Pinpoint the cell where the given text exists, returning its (X, Y) midpoint coordinate. 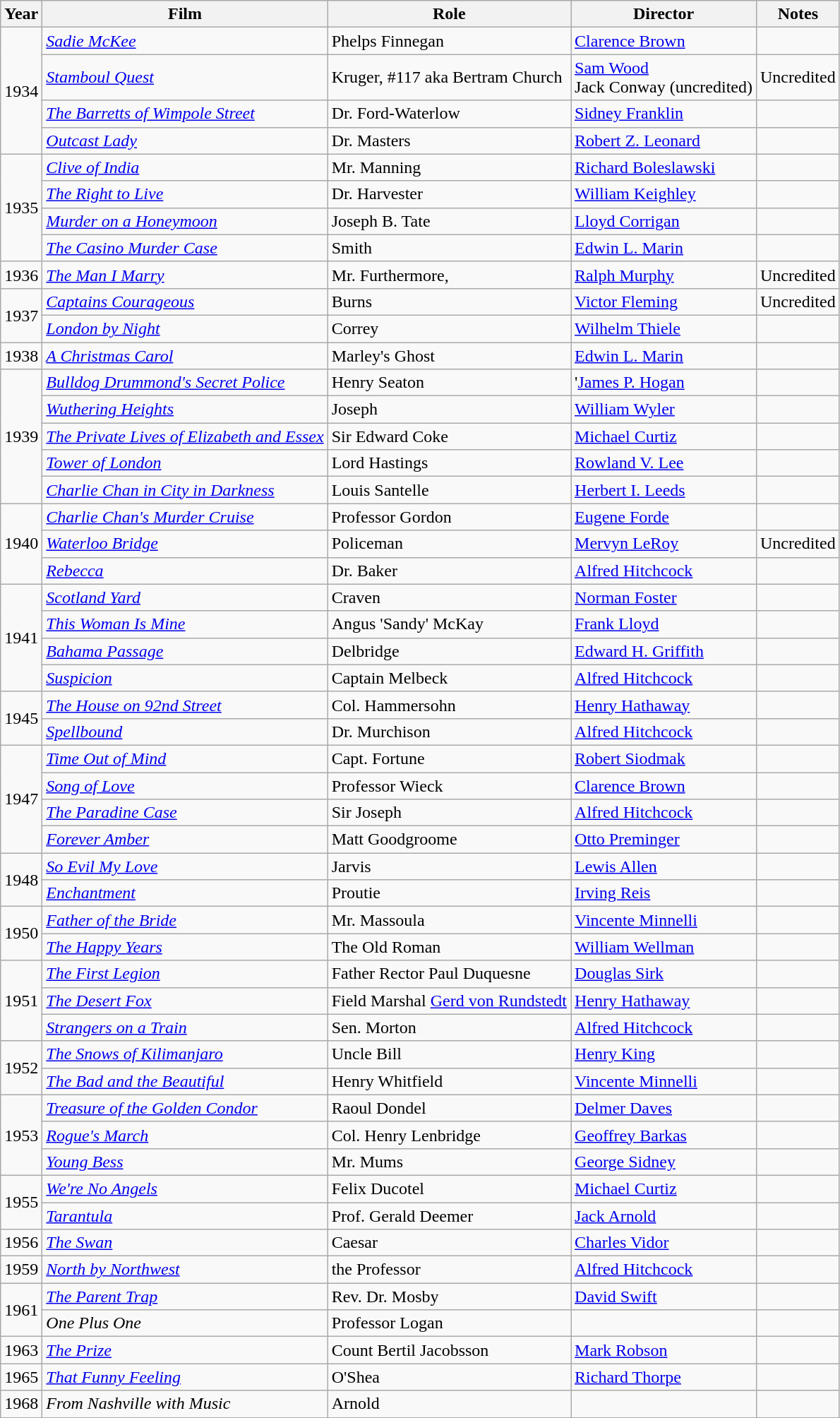
Kruger, #117 aka Bertram Church (449, 78)
Smith (449, 248)
North by Northwest (185, 1270)
1950 (21, 934)
1948 (21, 880)
A Christmas Carol (185, 355)
This Woman Is Mine (185, 624)
Dr. Harvester (449, 194)
Stamboul Quest (185, 78)
Captains Courageous (185, 302)
Suspicion (185, 678)
Lloyd Corrigan (664, 221)
The Prize (185, 1350)
One Plus One (185, 1323)
William Wellman (664, 947)
Raoul Dondel (449, 1108)
1956 (21, 1243)
Count Bertil Jacobsson (449, 1350)
The Man I Marry (185, 275)
The Right to Live (185, 194)
Strangers on a Train (185, 1027)
London by Night (185, 328)
Frank Lloyd (664, 624)
Murder on a Honeymoon (185, 221)
'James P. Hogan (664, 383)
Louis Santelle (449, 490)
George Sidney (664, 1162)
Craven (449, 597)
1947 (21, 799)
The Bad and the Beautiful (185, 1081)
Col. Hammersohn (449, 705)
Lewis Allen (664, 866)
The Barretts of Wimpole Street (185, 114)
Norman Foster (664, 597)
Charlie Chan's Murder Cruise (185, 517)
1953 (21, 1135)
Otto Preminger (664, 840)
O'Shea (449, 1377)
Herbert I. Leeds (664, 490)
Captain Melbeck (449, 678)
1955 (21, 1202)
Delmer Daves (664, 1108)
Young Bess (185, 1162)
Victor Fleming (664, 302)
1952 (21, 1068)
1934 (21, 90)
Mr. Mums (449, 1162)
Henry King (664, 1054)
The Casino Murder Case (185, 248)
Policeman (449, 544)
Jack Arnold (664, 1215)
Dr. Masters (449, 141)
Film (185, 14)
Robert Siodmak (664, 758)
Director (664, 14)
Time Out of Mind (185, 758)
Bahama Passage (185, 651)
Burns (449, 302)
The House on 92nd Street (185, 705)
Wilhelm Thiele (664, 328)
The First Legion (185, 974)
1961 (21, 1310)
1951 (21, 1001)
Scotland Yard (185, 597)
Geoffrey Barkas (664, 1135)
Rebecca (185, 571)
Sir Edward Coke (449, 436)
Sir Joseph (449, 813)
The Desert Fox (185, 1001)
1938 (21, 355)
Delbridge (449, 651)
Arnold (449, 1404)
1937 (21, 315)
Wuthering Heights (185, 410)
1965 (21, 1377)
Sen. Morton (449, 1027)
Marley's Ghost (449, 355)
Eugene Forde (664, 517)
Year (21, 14)
1936 (21, 275)
Mr. Manning (449, 167)
the Professor (449, 1270)
William Wyler (664, 410)
1945 (21, 718)
1959 (21, 1270)
Lord Hastings (449, 463)
1941 (21, 638)
Field Marshal Gerd von Rundstedt (449, 1001)
William Keighley (664, 194)
Father Rector Paul Duquesne (449, 974)
Col. Henry Lenbridge (449, 1135)
Mr. Massoula (449, 920)
Professor Wieck (449, 786)
The Snows of Kilimanjaro (185, 1054)
Forever Amber (185, 840)
Charles Vidor (664, 1243)
1940 (21, 544)
Mervyn LeRoy (664, 544)
Irving Reis (664, 893)
Rogue's March (185, 1135)
Tower of London (185, 463)
Joseph (449, 410)
1939 (21, 436)
1935 (21, 208)
Proutie (449, 893)
Richard Boleslawski (664, 167)
Henry Whitfield (449, 1081)
Bulldog Drummond's Secret Police (185, 383)
Professor Logan (449, 1323)
Professor Gordon (449, 517)
Sadie McKee (185, 41)
Spellbound (185, 732)
The Happy Years (185, 947)
Capt. Fortune (449, 758)
Joseph B. Tate (449, 221)
Caesar (449, 1243)
Song of Love (185, 786)
That Funny Feeling (185, 1377)
From Nashville with Music (185, 1404)
The Swan (185, 1243)
Jarvis (449, 866)
Charlie Chan in City in Darkness (185, 490)
Treasure of the Golden Condor (185, 1108)
Dr. Baker (449, 571)
So Evil My Love (185, 866)
Richard Thorpe (664, 1377)
Matt Goodgroome (449, 840)
Enchantment (185, 893)
Dr. Murchison (449, 732)
The Parent Trap (185, 1297)
Sam WoodJack Conway (uncredited) (664, 78)
Father of the Bride (185, 920)
We're No Angels (185, 1188)
Waterloo Bridge (185, 544)
Notes (798, 14)
Dr. Ford-Waterlow (449, 114)
Ralph Murphy (664, 275)
Rev. Dr. Mosby (449, 1297)
Sidney Franklin (664, 114)
Uncle Bill (449, 1054)
Phelps Finnegan (449, 41)
The Private Lives of Elizabeth and Essex (185, 436)
Robert Z. Leonard (664, 141)
Role (449, 14)
Prof. Gerald Deemer (449, 1215)
Douglas Sirk (664, 974)
David Swift (664, 1297)
The Paradine Case (185, 813)
Henry Seaton (449, 383)
The Old Roman (449, 947)
Edward H. Griffith (664, 651)
Angus 'Sandy' McKay (449, 624)
Tarantula (185, 1215)
Mr. Furthermore, (449, 275)
Correy (449, 328)
1968 (21, 1404)
Outcast Lady (185, 141)
1963 (21, 1350)
Rowland V. Lee (664, 463)
Clive of India (185, 167)
Mark Robson (664, 1350)
Felix Ducotel (449, 1188)
